Find where the given text appears and provide that cell's center as [X, Y] coordinate. 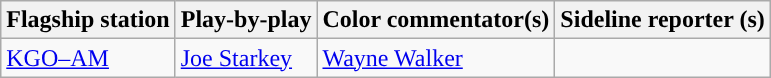
Wayne Walker [436, 58]
Color commentator(s) [436, 20]
Flagship station [88, 20]
Sideline reporter (s) [662, 20]
Play-by-play [246, 20]
KGO–AM [88, 58]
Joe Starkey [246, 58]
